Scan for the cell matching the given text and deliver its [X, Y] coordinate at center. 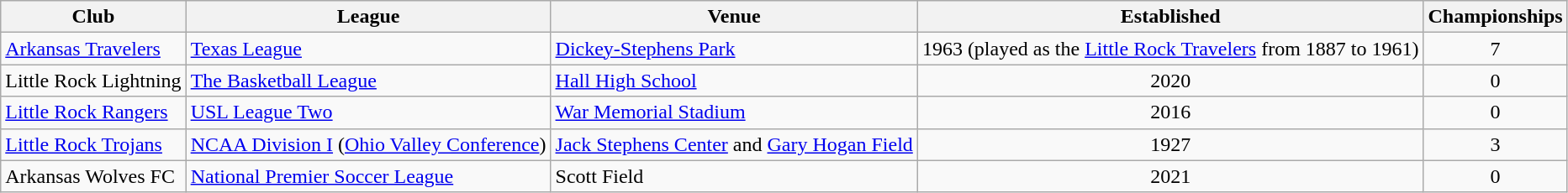
Little Rock Trojans [93, 144]
Arkansas Travelers [93, 49]
1927 [1170, 144]
Texas League [368, 49]
2021 [1170, 176]
Scott Field [734, 176]
USL League Two [368, 112]
Established [1170, 17]
Hall High School [734, 81]
Arkansas Wolves FC [93, 176]
National Premier Soccer League [368, 176]
Championships [1495, 17]
Jack Stephens Center and Gary Hogan Field [734, 144]
The Basketball League [368, 81]
3 [1495, 144]
Little Rock Rangers [93, 112]
2016 [1170, 112]
Club [93, 17]
Venue [734, 17]
League [368, 17]
2020 [1170, 81]
Little Rock Lightning [93, 81]
7 [1495, 49]
War Memorial Stadium [734, 112]
Dickey-Stephens Park [734, 49]
NCAA Division I (Ohio Valley Conference) [368, 144]
1963 (played as the Little Rock Travelers from 1887 to 1961) [1170, 49]
